Output the [X, Y] coordinate of the center of the cell containing the given text.  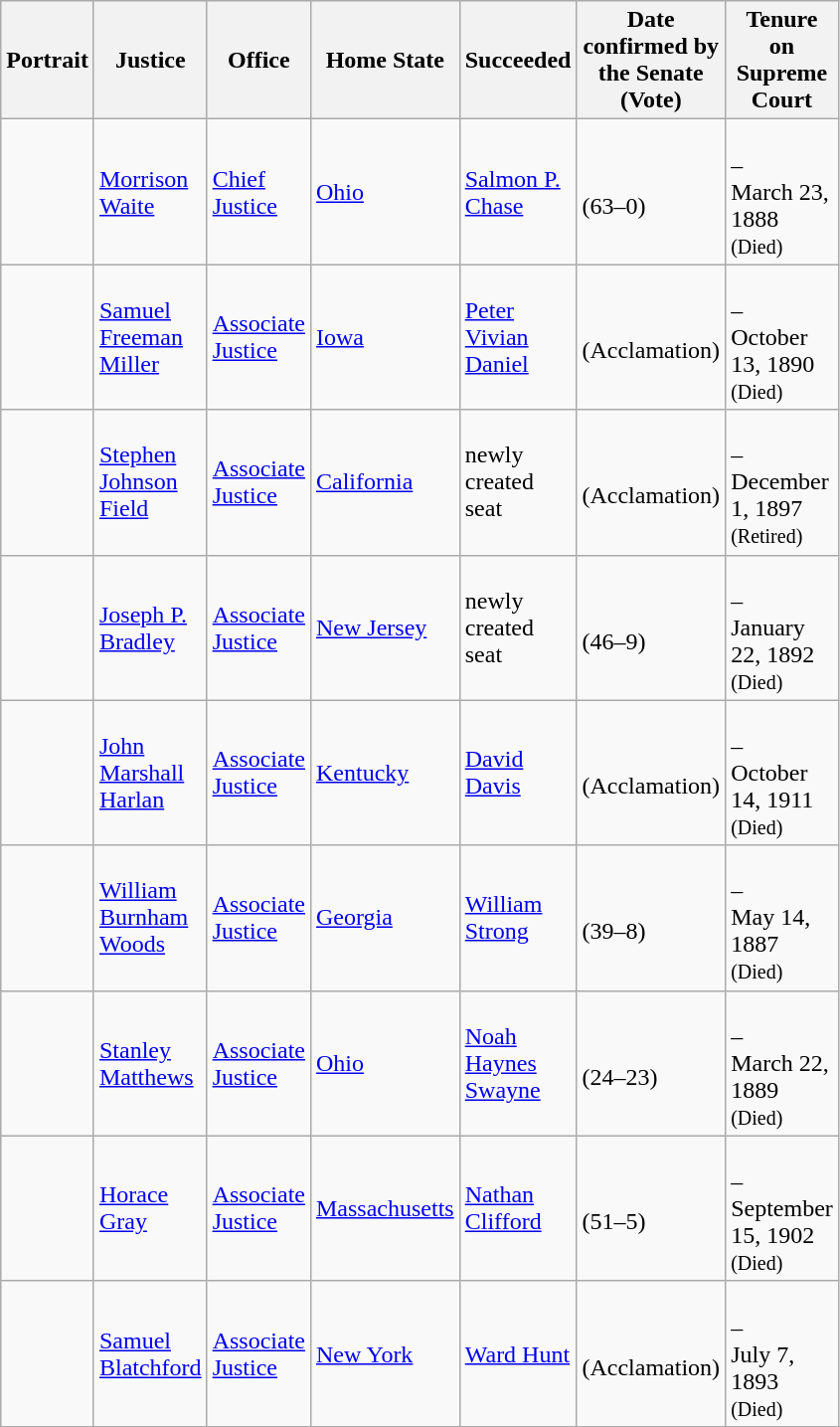
(39–8) [651, 918]
Horace Gray [150, 1208]
New Jersey [385, 627]
(24–23) [651, 1063]
Succeeded [518, 60]
California [385, 482]
Stephen Johnson Field [150, 482]
–January 22, 1892(Died) [782, 627]
–September 15, 1902(Died) [782, 1208]
John Marshall Harlan [150, 773]
William Strong [518, 918]
Kentucky [385, 773]
David Davis [518, 773]
(46–9) [651, 627]
Nathan Clifford [518, 1208]
Home State [385, 60]
Chief Justice [258, 192]
Justice [150, 60]
Georgia [385, 918]
Noah Haynes Swayne [518, 1063]
(51–5) [651, 1208]
Portrait [48, 60]
Samuel Blatchford [150, 1353]
–March 23, 1888(Died) [782, 192]
William Burnham Woods [150, 918]
Massachusetts [385, 1208]
Samuel Freeman Miller [150, 337]
Salmon P. Chase [518, 192]
Stanley Matthews [150, 1063]
–March 22, 1889(Died) [782, 1063]
Ward Hunt [518, 1353]
Date confirmed by the Senate(Vote) [651, 60]
Morrison Waite [150, 192]
–December 1, 1897(Retired) [782, 482]
–July 7, 1893(Died) [782, 1353]
(63–0) [651, 192]
Iowa [385, 337]
Peter Vivian Daniel [518, 337]
–October 13, 1890(Died) [782, 337]
–May 14, 1887(Died) [782, 918]
Tenure on Supreme Court [782, 60]
Joseph P. Bradley [150, 627]
New York [385, 1353]
Office [258, 60]
–October 14, 1911(Died) [782, 773]
